Provide the (x, y) coordinate of the cell's center where the given text is located.  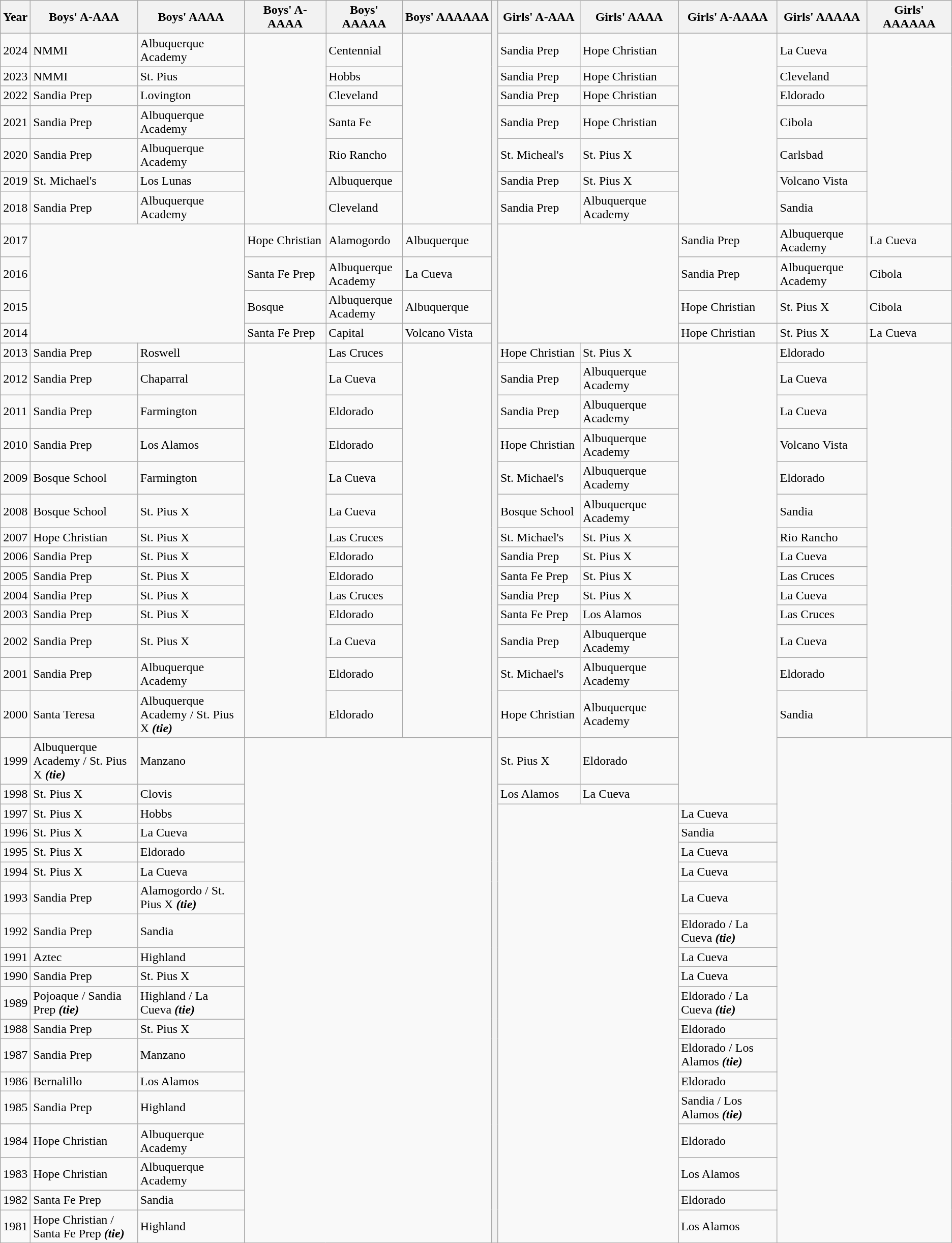
Bernalillo (84, 1081)
Bosque (285, 306)
1989 (15, 1002)
2010 (15, 445)
Year (15, 17)
1998 (15, 794)
Alamogordo (364, 240)
1987 (15, 1055)
Girls' AAAA (629, 17)
1996 (15, 833)
Alamogordo / St. Pius X (tie) (191, 898)
St. Micheal's (539, 155)
Pojoaque / Sandia Prep (tie) (84, 1002)
Capital (364, 333)
2014 (15, 333)
Girls' AAAAAA (909, 17)
1984 (15, 1141)
1993 (15, 898)
2015 (15, 306)
Carlsbad (822, 155)
1992 (15, 931)
Boys' A-AAA (84, 17)
Sandia / Los Alamos (tie) (728, 1107)
2016 (15, 274)
1986 (15, 1081)
2007 (15, 537)
Centennial (364, 50)
1988 (15, 1029)
2012 (15, 379)
Girls' A-AAA (539, 17)
1983 (15, 1173)
2008 (15, 511)
2020 (15, 155)
2005 (15, 576)
Roswell (191, 353)
2023 (15, 76)
2006 (15, 557)
1997 (15, 814)
2022 (15, 96)
2001 (15, 674)
St. Pius (191, 76)
Lovington (191, 96)
Santa Teresa (84, 714)
2003 (15, 615)
1981 (15, 1226)
2018 (15, 208)
2002 (15, 641)
2017 (15, 240)
Boys' AAAAAA (447, 17)
Santa Fe (364, 122)
2021 (15, 122)
Eldorado / Los Alamos (tie) (728, 1055)
2024 (15, 50)
Boys' AAAA (191, 17)
1990 (15, 976)
2013 (15, 353)
1991 (15, 957)
2019 (15, 181)
Highland / La Cueva (tie) (191, 1002)
Los Lunas (191, 181)
1995 (15, 852)
2004 (15, 595)
Boys' A-AAAA (285, 17)
Chaparral (191, 379)
Clovis (191, 794)
Hope Christian / Santa Fe Prep (tie) (84, 1226)
Girls' AAAAA (822, 17)
1999 (15, 761)
Boys' AAAAA (364, 17)
1985 (15, 1107)
2000 (15, 714)
Girls' A-AAAA (728, 17)
2009 (15, 478)
2011 (15, 412)
Aztec (84, 957)
1982 (15, 1200)
1994 (15, 872)
